Output the (X, Y) coordinate of the center of the cell containing the given text.  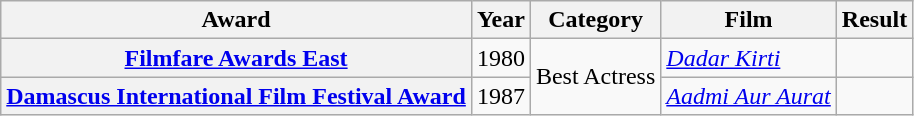
Best Actress (595, 77)
Category (595, 20)
Dadar Kirti (749, 58)
Filmfare Awards East (236, 58)
Award (236, 20)
Aadmi Aur Aurat (749, 96)
Damascus International Film Festival Award (236, 96)
Result (874, 20)
Year (500, 20)
1980 (500, 58)
1987 (500, 96)
Film (749, 20)
